Identify which cell holds the provided text, then report its (X, Y) central coordinate. 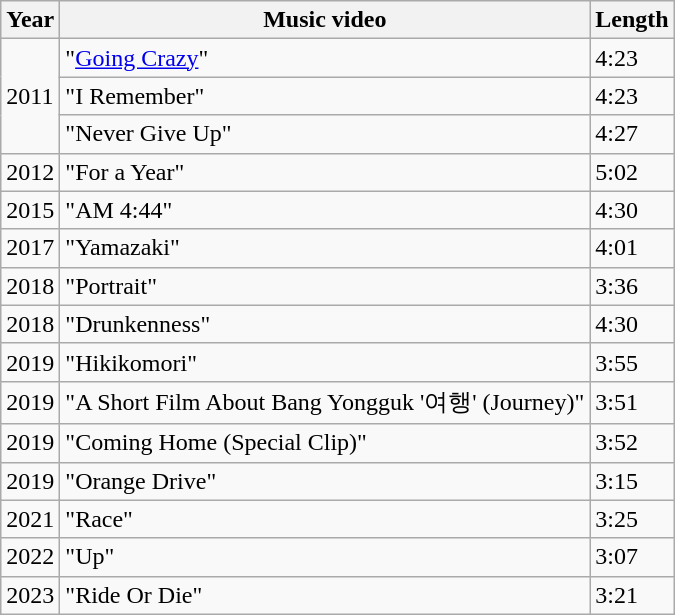
3:21 (632, 595)
"Coming Home (Special Clip)" (325, 443)
"Yamazaki" (325, 248)
3:55 (632, 362)
"Race" (325, 519)
2021 (30, 519)
"Orange Drive" (325, 481)
"Ride Or Die" (325, 595)
3:07 (632, 557)
4:01 (632, 248)
2011 (30, 96)
3:15 (632, 481)
"Never Give Up" (325, 134)
Music video (325, 20)
"A Short Film About Bang Yongguk '여행' (Journey)" (325, 402)
Length (632, 20)
3:52 (632, 443)
"I Remember" (325, 96)
5:02 (632, 172)
2022 (30, 557)
"AM 4:44" (325, 210)
"Going Crazy" (325, 58)
3:36 (632, 286)
2023 (30, 595)
"For a Year" (325, 172)
"Drunkenness" (325, 324)
2015 (30, 210)
2017 (30, 248)
Year (30, 20)
3:25 (632, 519)
"Up" (325, 557)
3:51 (632, 402)
2012 (30, 172)
"Hikikomori" (325, 362)
"Portrait" (325, 286)
4:27 (632, 134)
